Return the [X, Y] coordinate for the center point of the cell that contains the specified text.  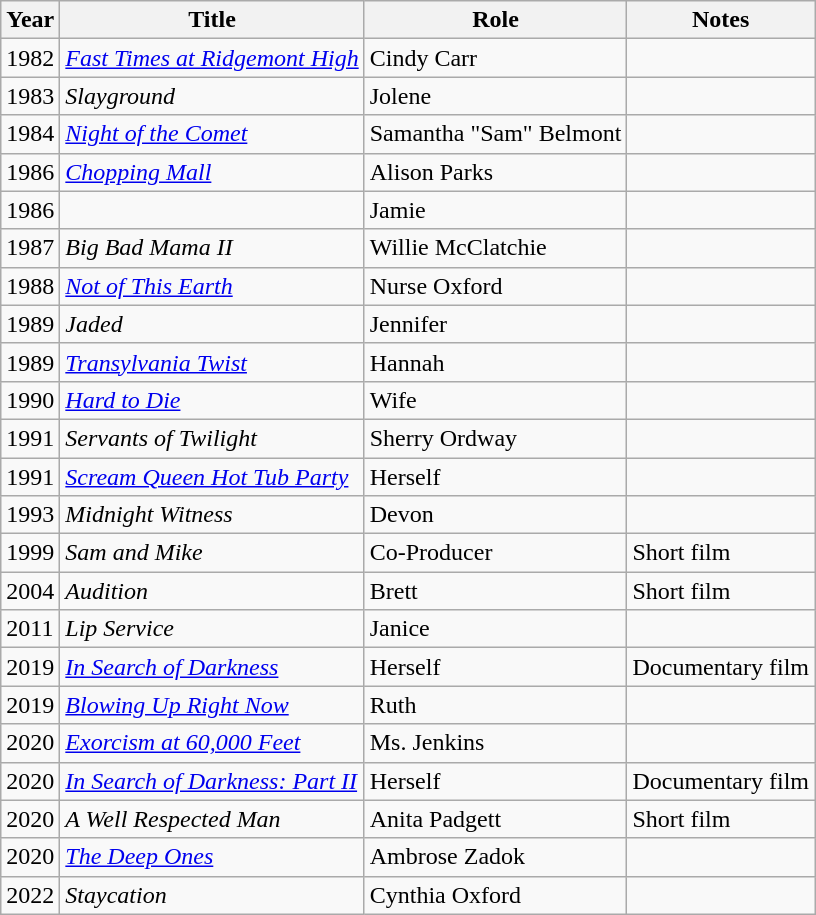
Brett [496, 591]
1982 [30, 58]
The Deep Ones [212, 857]
Devon [496, 515]
Willie McClatchie [496, 248]
Audition [212, 591]
Wife [496, 400]
Big Bad Mama II [212, 248]
Slayground [212, 96]
Blowing Up Right Now [212, 705]
Night of the Comet [212, 134]
Sam and Mike [212, 553]
Role [496, 20]
1990 [30, 400]
Ambrose Zadok [496, 857]
Not of This Earth [212, 286]
Co-Producer [496, 553]
Cynthia Oxford [496, 895]
Ruth [496, 705]
Exorcism at 60,000 Feet [212, 743]
Chopping Mall [212, 172]
Nurse Oxford [496, 286]
Anita Padgett [496, 819]
1988 [30, 286]
Servants of Twilight [212, 438]
1984 [30, 134]
1999 [30, 553]
Janice [496, 629]
Scream Queen Hot Tub Party [212, 477]
1987 [30, 248]
Hard to Die [212, 400]
Jennifer [496, 324]
A Well Respected Man [212, 819]
Ms. Jenkins [496, 743]
2022 [30, 895]
Jolene [496, 96]
Alison Parks [496, 172]
2011 [30, 629]
Jaded [212, 324]
Fast Times at Ridgemont High [212, 58]
Year [30, 20]
2004 [30, 591]
In Search of Darkness [212, 667]
Staycation [212, 895]
Notes [721, 20]
Sherry Ordway [496, 438]
Jamie [496, 210]
Transylvania Twist [212, 362]
Cindy Carr [496, 58]
In Search of Darkness: Part II [212, 781]
Title [212, 20]
Midnight Witness [212, 515]
Lip Service [212, 629]
Hannah [496, 362]
1993 [30, 515]
Samantha "Sam" Belmont [496, 134]
1983 [30, 96]
